Return the (X, Y) coordinate for the center point of the cell that contains the specified text.  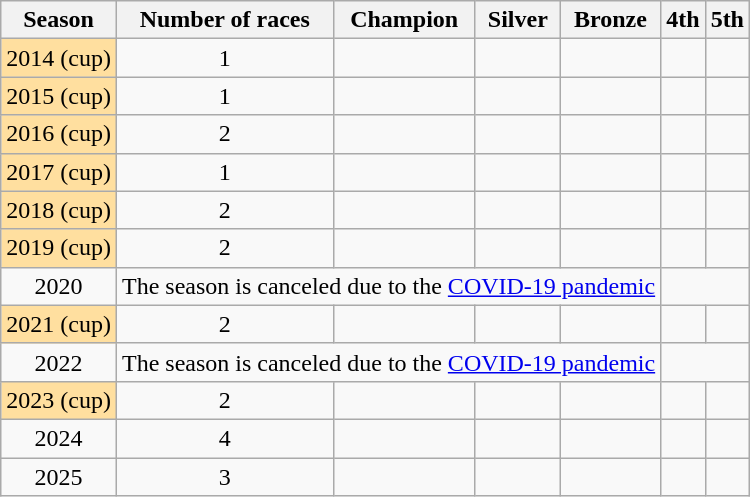
2018 (cup) (59, 210)
2021 (cup) (59, 324)
4 (224, 438)
Champion (404, 20)
2016 (cup) (59, 134)
2025 (59, 477)
2024 (59, 438)
3 (224, 477)
Number of races (224, 20)
Bronze (610, 20)
2019 (cup) (59, 248)
2022 (59, 362)
2014 (cup) (59, 58)
2023 (cup) (59, 400)
2017 (cup) (59, 172)
2020 (59, 286)
2015 (cup) (59, 96)
Silver (518, 20)
4th (683, 20)
5th (727, 20)
Season (59, 20)
